Output the (x, y) coordinate of the center of the cell containing the given text.  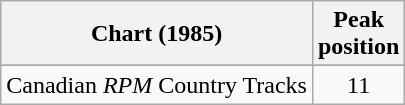
11 (358, 85)
Chart (1985) (157, 34)
Canadian RPM Country Tracks (157, 85)
Peakposition (358, 34)
